For the text-containing cell, return its midpoint in [x, y] coordinate format. 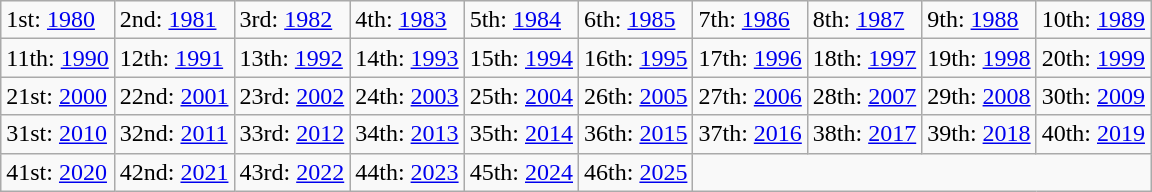
26th: 2005 [636, 96]
13th: 1992 [292, 58]
5th: 1984 [521, 20]
33rd: 2012 [292, 134]
22nd: 2001 [174, 96]
29th: 2008 [979, 96]
27th: 2006 [750, 96]
11th: 1990 [58, 58]
34th: 2013 [407, 134]
8th: 1987 [864, 20]
24th: 2003 [407, 96]
30th: 2009 [1093, 96]
12th: 1991 [174, 58]
3rd: 1982 [292, 20]
7th: 1986 [750, 20]
14th: 1993 [407, 58]
35th: 2014 [521, 134]
40th: 2019 [1093, 134]
15th: 1994 [521, 58]
41st: 2020 [58, 172]
23rd: 2002 [292, 96]
2nd: 1981 [174, 20]
20th: 1999 [1093, 58]
21st: 2000 [58, 96]
25th: 2004 [521, 96]
19th: 1998 [979, 58]
39th: 2018 [979, 134]
42nd: 2021 [174, 172]
45th: 2024 [521, 172]
10th: 1989 [1093, 20]
18th: 1997 [864, 58]
46th: 2025 [636, 172]
4th: 1983 [407, 20]
31st: 2010 [58, 134]
37th: 2016 [750, 134]
32nd: 2011 [174, 134]
6th: 1985 [636, 20]
44th: 2023 [407, 172]
17th: 1996 [750, 58]
1st: 1980 [58, 20]
16th: 1995 [636, 58]
38th: 2017 [864, 134]
36th: 2015 [636, 134]
28th: 2007 [864, 96]
9th: 1988 [979, 20]
43rd: 2022 [292, 172]
